Capture the cell that displays the provided text and extract its (x, y) central coordinate. 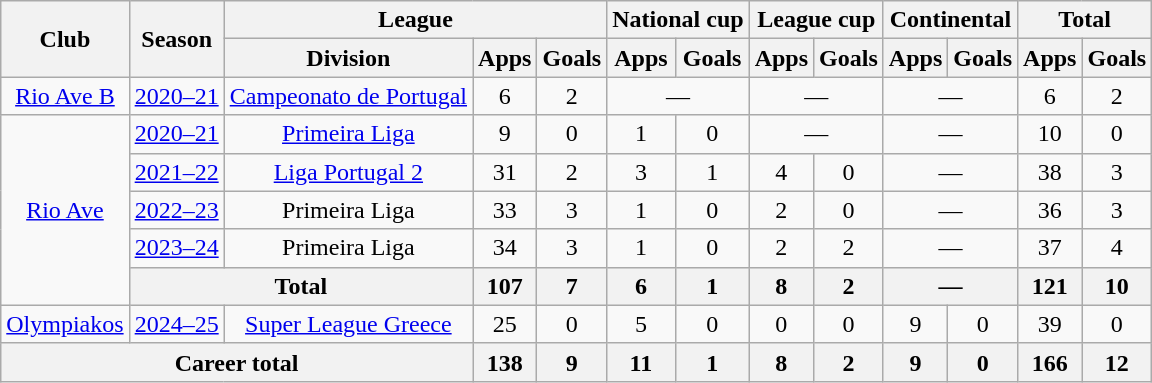
Olympiakos (65, 324)
38 (1050, 172)
League (416, 20)
Rio Ave (65, 210)
Campeonato de Portugal (348, 96)
7 (572, 286)
138 (505, 362)
121 (1050, 286)
25 (505, 324)
Club (65, 39)
League cup (816, 20)
National cup (678, 20)
31 (505, 172)
36 (1050, 210)
34 (505, 248)
33 (505, 210)
Rio Ave B (65, 96)
107 (505, 286)
Career total (237, 362)
11 (641, 362)
2023–24 (176, 248)
Liga Portugal 2 (348, 172)
5 (641, 324)
39 (1050, 324)
Continental (950, 20)
Season (176, 39)
2024–25 (176, 324)
37 (1050, 248)
12 (1117, 362)
Super League Greece (348, 324)
2022–23 (176, 210)
Division (348, 58)
166 (1050, 362)
2021–22 (176, 172)
